Extract the [x, y] coordinate from the center of the cell holding the provided text.  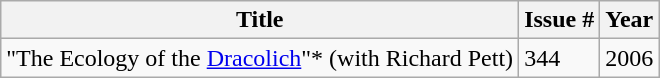
"The Ecology of the Dracolich"* (with Richard Pett) [260, 58]
Title [260, 20]
344 [560, 58]
Issue # [560, 20]
Year [630, 20]
2006 [630, 58]
